Return the (x, y) coordinate for the center point of the cell that contains the specified text.  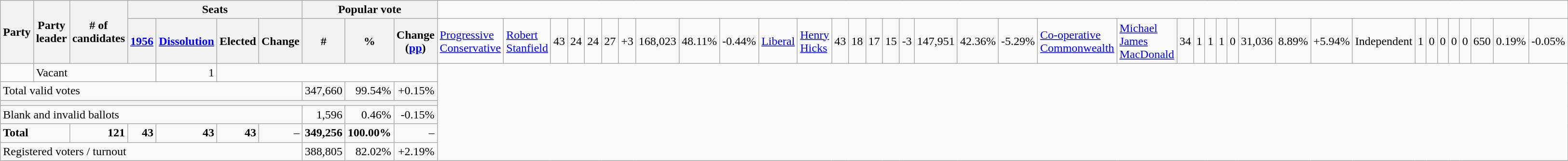
121 (98, 133)
31,036 (1257, 41)
-0.05% (1548, 41)
Henry Hicks (814, 41)
+5.94% (1332, 41)
27 (610, 41)
168,023 (657, 41)
Independent (1384, 41)
+0.15% (415, 91)
147,951 (936, 41)
Blank and invalid ballots (151, 115)
Registered voters / turnout (151, 151)
Elected (237, 41)
Liberal (778, 41)
-5.29% (1018, 41)
0.19% (1511, 41)
349,256 (323, 133)
650 (1482, 41)
100.00% (370, 133)
82.02% (370, 151)
48.11% (699, 41)
Change (pp) (415, 41)
Dissolution (187, 41)
Robert Stanfield (527, 41)
Change (280, 41)
-0.44% (739, 41)
34 (1185, 41)
99.54% (370, 91)
+3 (627, 41)
42.36% (977, 41)
17 (874, 41)
% (370, 41)
-0.15% (415, 115)
0.46% (370, 115)
Michael James MacDonald (1147, 41)
Progressive Conservative (470, 41)
Party leader (51, 32)
15 (891, 41)
+2.19% (415, 151)
Popular vote (370, 10)
Total valid votes (151, 91)
Co-operative Commonwealth (1077, 41)
Total (35, 133)
18 (857, 41)
Party (17, 32)
1,596 (323, 115)
# (323, 41)
Seats (215, 10)
1956 (142, 41)
Vacant (95, 73)
347,660 (323, 91)
8.89% (1293, 41)
# ofcandidates (98, 32)
-3 (907, 41)
388,805 (323, 151)
